Pinpoint the cell where the given text exists, returning its (x, y) midpoint coordinate. 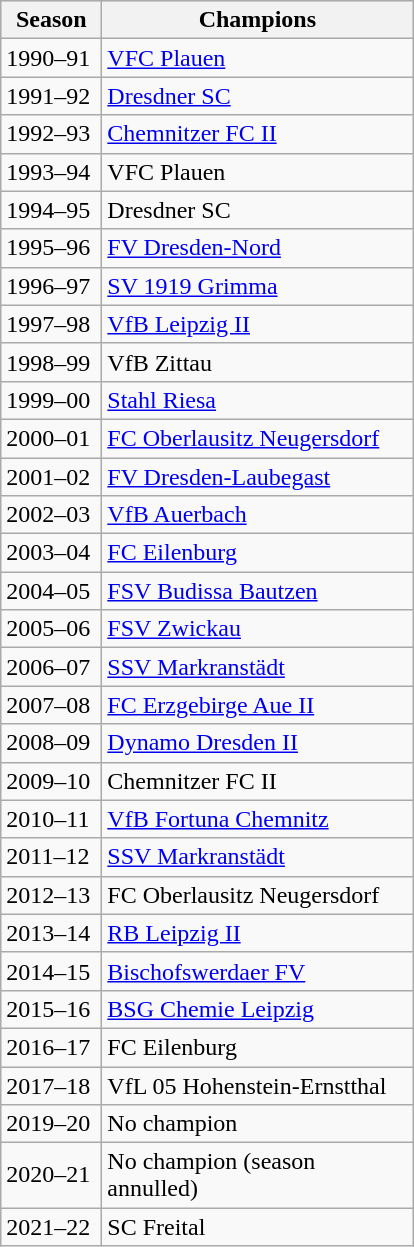
1994–95 (52, 210)
Stahl Riesa (258, 400)
2003–04 (52, 553)
1991–92 (52, 96)
1996–97 (52, 286)
1990–91 (52, 58)
2016–17 (52, 1047)
VfB Fortuna Chemnitz (258, 819)
2002–03 (52, 515)
2021–22 (52, 1227)
1993–94 (52, 172)
VfB Zittau (258, 362)
VfB Auerbach (258, 515)
2017–18 (52, 1085)
RB Leipzig II (258, 933)
FV Dresden-Laubegast (258, 477)
2006–07 (52, 667)
SC Freital (258, 1227)
2010–11 (52, 819)
2015–16 (52, 1009)
FSV Zwickau (258, 629)
2013–14 (52, 933)
Season (52, 20)
No champion (season annulled) (258, 1176)
2011–12 (52, 857)
Dynamo Dresden II (258, 743)
2000–01 (52, 438)
2014–15 (52, 971)
1998–99 (52, 362)
SV 1919 Grimma (258, 286)
VfB Leipzig II (258, 324)
2007–08 (52, 705)
2005–06 (52, 629)
2019–20 (52, 1124)
1995–96 (52, 248)
FV Dresden-Nord (258, 248)
1992–93 (52, 134)
2001–02 (52, 477)
FSV Budissa Bautzen (258, 591)
2012–13 (52, 895)
1997–98 (52, 324)
2004–05 (52, 591)
2008–09 (52, 743)
1999–00 (52, 400)
VfL 05 Hohenstein-Ernstthal (258, 1085)
Champions (258, 20)
BSG Chemie Leipzig (258, 1009)
2020–21 (52, 1176)
FC Erzgebirge Aue II (258, 705)
Bischofswerdaer FV (258, 971)
No champion (258, 1124)
2009–10 (52, 781)
